Determine the [x, y] coordinate at the center of the cell enclosing the given text.  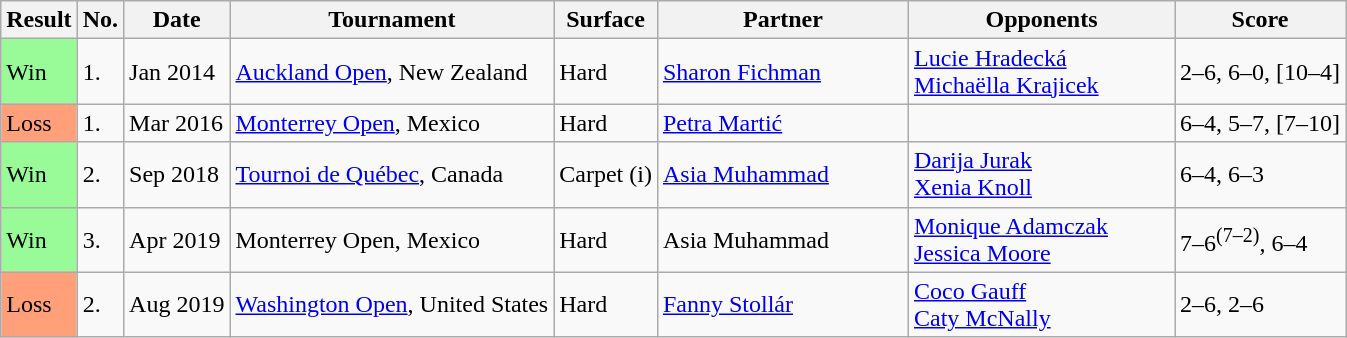
6–4, 6–3 [1260, 174]
3. [100, 240]
Auckland Open, New Zealand [392, 72]
Sep 2018 [177, 174]
Partner [782, 20]
Monique Adamczak Jessica Moore [1041, 240]
Jan 2014 [177, 72]
Result [39, 20]
2–6, 2–6 [1260, 304]
7–6(7–2), 6–4 [1260, 240]
Score [1260, 20]
6–4, 5–7, [7–10] [1260, 123]
Washington Open, United States [392, 304]
Apr 2019 [177, 240]
Surface [606, 20]
Darija Jurak Xenia Knoll [1041, 174]
Coco Gauff Caty McNally [1041, 304]
Lucie Hradecká Michaëlla Krajicek [1041, 72]
Date [177, 20]
2–6, 6–0, [10–4] [1260, 72]
Mar 2016 [177, 123]
Fanny Stollár [782, 304]
Tournoi de Québec, Canada [392, 174]
Tournament [392, 20]
Petra Martić [782, 123]
Opponents [1041, 20]
Aug 2019 [177, 304]
Carpet (i) [606, 174]
No. [100, 20]
Sharon Fichman [782, 72]
